Scan for the cell matching the given text and deliver its (x, y) coordinate at center. 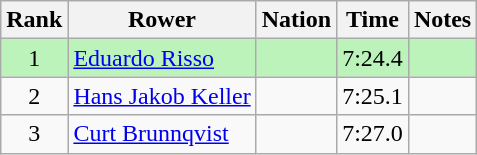
Curt Brunnqvist (162, 134)
7:24.4 (373, 58)
1 (34, 58)
7:25.1 (373, 96)
Nation (296, 20)
Rower (162, 20)
Hans Jakob Keller (162, 96)
2 (34, 96)
Eduardo Risso (162, 58)
Time (373, 20)
7:27.0 (373, 134)
Notes (442, 20)
3 (34, 134)
Rank (34, 20)
